Locate the cell with the specified text and output its (X, Y) center coordinate. 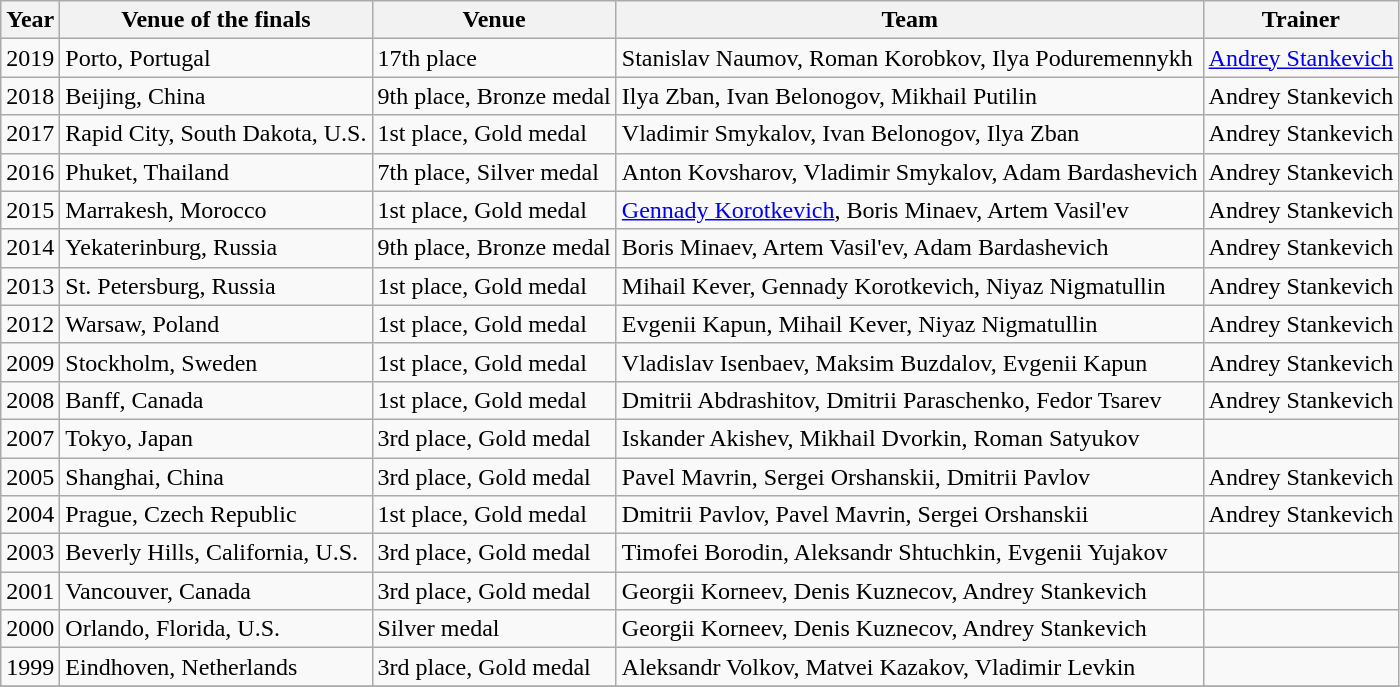
2000 (30, 629)
Anton Kovsharov, Vladimir Smykalov, Adam Bardashevich (910, 172)
2015 (30, 210)
Rapid City, South Dakota, U.S. (216, 134)
2009 (30, 362)
Marrakesh, Morocco (216, 210)
2018 (30, 96)
Vancouver, Canada (216, 591)
2017 (30, 134)
Shanghai, China (216, 477)
Team (910, 20)
17th place (494, 58)
Orlando, Florida, U.S. (216, 629)
2016 (30, 172)
Stanislav Naumov, Roman Korobkov, Ilya Poduremennykh (910, 58)
Venue (494, 20)
Stockholm, Sweden (216, 362)
Yekaterinburg, Russia (216, 248)
2007 (30, 438)
Dmitrii Pavlov, Pavel Mavrin, Sergei Orshanskii (910, 515)
2012 (30, 324)
Pavel Mavrin, Sergei Orshanskii, Dmitrii Pavlov (910, 477)
Vladislav Isenbaev, Maksim Buzdalov, Evgenii Kapun (910, 362)
Timofei Borodin, Aleksandr Shtuchkin, Evgenii Yujakov (910, 553)
7th place, Silver medal (494, 172)
Beijing, China (216, 96)
Evgenii Kapun, Mihail Kever, Niyaz Nigmatullin (910, 324)
Banff, Canada (216, 400)
Ilya Zban, Ivan Belonogov, Mikhail Putilin (910, 96)
2019 (30, 58)
2008 (30, 400)
Dmitrii Abdrashitov, Dmitrii Paraschenko, Fedor Tsarev (910, 400)
Year (30, 20)
2001 (30, 591)
Vladimir Smykalov, Ivan Belonogov, Ilya Zban (910, 134)
2014 (30, 248)
Phuket, Thailand (216, 172)
Eindhoven, Netherlands (216, 667)
Warsaw, Poland (216, 324)
Silver medal (494, 629)
2013 (30, 286)
St. Petersburg, Russia (216, 286)
Trainer (1301, 20)
2003 (30, 553)
Venue of the finals (216, 20)
Boris Minaev, Artem Vasil'ev, Adam Bardashevich (910, 248)
Prague, Czech Republic (216, 515)
Beverly Hills, California, U.S. (216, 553)
2005 (30, 477)
Gennady Korotkevich, Boris Minaev, Artem Vasil'ev (910, 210)
Porto, Portugal (216, 58)
2004 (30, 515)
Iskander Akishev, Mikhail Dvorkin, Roman Satyukov (910, 438)
Tokyo, Japan (216, 438)
Aleksandr Volkov, Matvei Kazakov, Vladimir Levkin (910, 667)
Mihail Kever, Gennady Korotkevich, Niyaz Nigmatullin (910, 286)
1999 (30, 667)
